Locate the cell with the specified text and output its (X, Y) center coordinate. 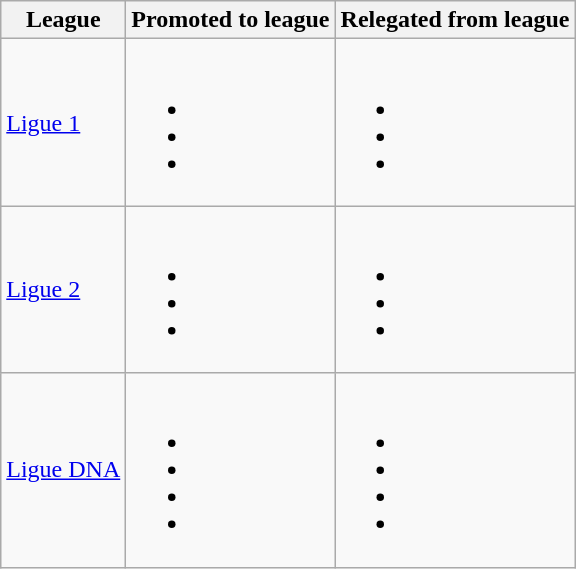
Ligue 2 (64, 290)
Relegated from league (455, 20)
Ligue DNA (64, 470)
Promoted to league (230, 20)
League (64, 20)
Ligue 1 (64, 122)
